Detect which cell encompasses the target text, then output its (X, Y) center coordinate. 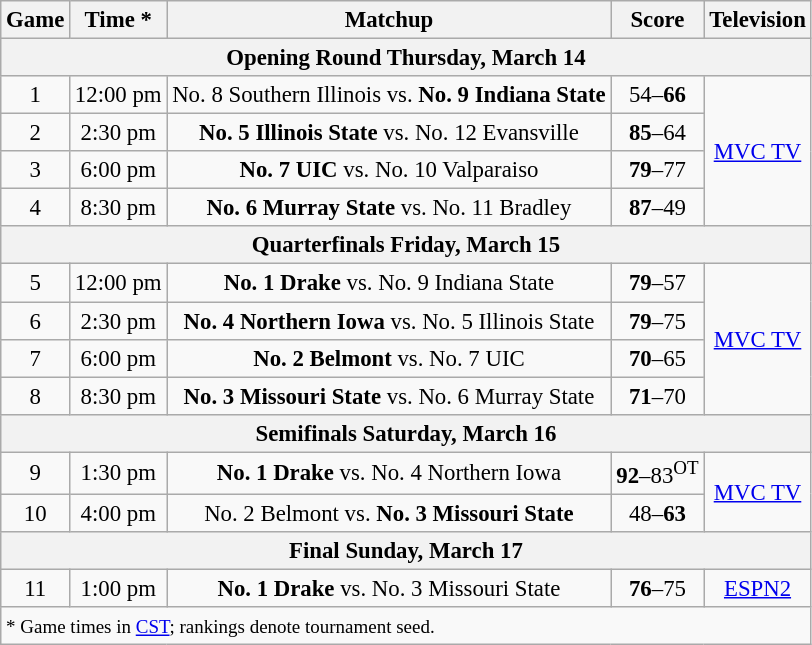
79–75 (658, 321)
* Game times in CST; rankings denote tournament seed. (406, 626)
ESPN2 (758, 588)
4 (36, 208)
3 (36, 170)
Opening Round Thursday, March 14 (406, 58)
8 (36, 396)
Final Sunday, March 17 (406, 551)
Matchup (389, 20)
No. 1 Drake vs. No. 4 Northern Iowa (389, 473)
6 (36, 321)
5 (36, 283)
76–75 (658, 588)
11 (36, 588)
79–57 (658, 283)
70–65 (658, 358)
No. 8 Southern Illinois vs. No. 9 Indiana State (389, 95)
79–77 (658, 170)
54–66 (658, 95)
No. 2 Belmont vs. No. 3 Missouri State (389, 513)
Quarterfinals Friday, March 15 (406, 245)
48–63 (658, 513)
4:00 pm (118, 513)
Game (36, 20)
Television (758, 20)
2 (36, 133)
10 (36, 513)
No. 2 Belmont vs. No. 7 UIC (389, 358)
No. 3 Missouri State vs. No. 6 Murray State (389, 396)
1:30 pm (118, 473)
No. 6 Murray State vs. No. 11 Bradley (389, 208)
85–64 (658, 133)
No. 5 Illinois State vs. No. 12 Evansville (389, 133)
No. 1 Drake vs. No. 3 Missouri State (389, 588)
71–70 (658, 396)
1 (36, 95)
Semifinals Saturday, March 16 (406, 433)
87–49 (658, 208)
No. 1 Drake vs. No. 9 Indiana State (389, 283)
Time * (118, 20)
9 (36, 473)
No. 7 UIC vs. No. 10 Valparaiso (389, 170)
No. 4 Northern Iowa vs. No. 5 Illinois State (389, 321)
92–83OT (658, 473)
7 (36, 358)
Score (658, 20)
1:00 pm (118, 588)
